Locate the cell with the specified text and output its (x, y) center coordinate. 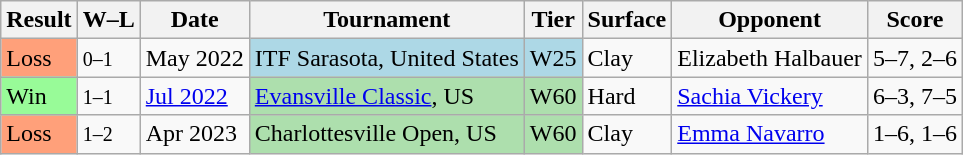
0–1 (108, 58)
1–2 (108, 134)
Date (194, 20)
Opponent (770, 20)
1–6, 1–6 (914, 134)
Jul 2022 (194, 96)
Emma Navarro (770, 134)
Result (39, 20)
Surface (627, 20)
W–L (108, 20)
6–3, 7–5 (914, 96)
Sachia Vickery (770, 96)
ITF Sarasota, United States (386, 58)
Evansville Classic, US (386, 96)
Apr 2023 (194, 134)
Elizabeth Halbauer (770, 58)
1–1 (108, 96)
Win (39, 96)
W25 (553, 58)
Score (914, 20)
5–7, 2–6 (914, 58)
May 2022 (194, 58)
Charlottesville Open, US (386, 134)
Hard (627, 96)
Tier (553, 20)
Tournament (386, 20)
